Identify which cell holds the provided text, then report its [x, y] central coordinate. 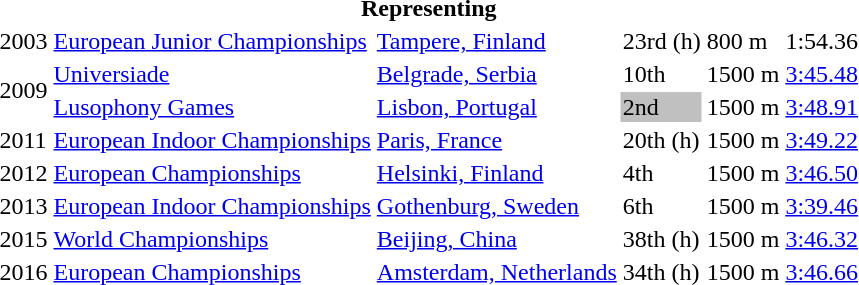
Beijing, China [496, 239]
Universiade [212, 74]
800 m [743, 41]
World Championships [212, 239]
Lisbon, Portugal [496, 107]
2nd [662, 107]
6th [662, 206]
Helsinki, Finland [496, 173]
Paris, France [496, 140]
10th [662, 74]
Belgrade, Serbia [496, 74]
20th (h) [662, 140]
European Championships [212, 173]
Gothenburg, Sweden [496, 206]
38th (h) [662, 239]
European Junior Championships [212, 41]
23rd (h) [662, 41]
Lusophony Games [212, 107]
Tampere, Finland [496, 41]
4th [662, 173]
